Determine the (x, y) coordinate at the center of the cell enclosing the given text.  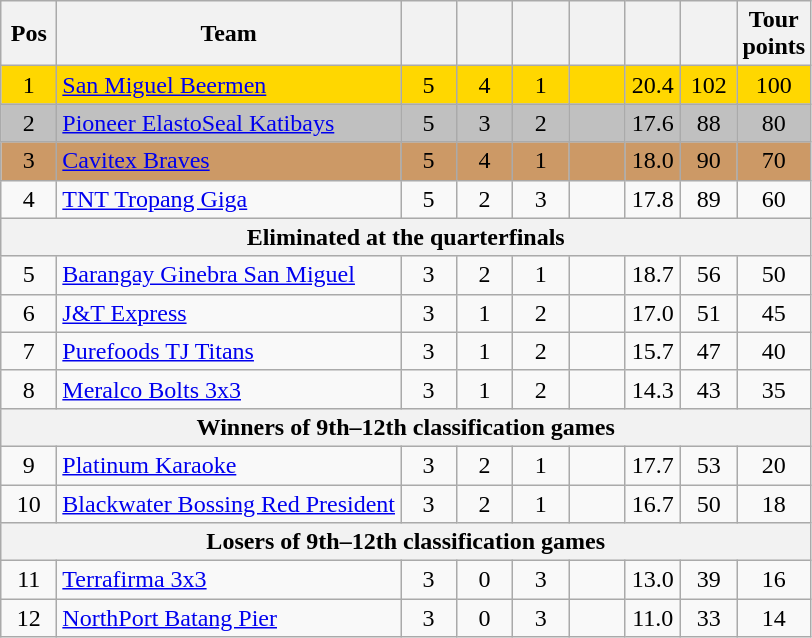
51 (709, 313)
Platinum Karaoke (229, 465)
102 (709, 85)
Meralco Bolts 3x3 (229, 389)
NorthPort Batang Pier (229, 618)
7 (29, 351)
47 (709, 351)
12 (29, 618)
17.6 (653, 123)
90 (709, 161)
11.0 (653, 618)
89 (709, 199)
17.8 (653, 199)
88 (709, 123)
35 (774, 389)
60 (774, 199)
16.7 (653, 503)
Pos (29, 34)
40 (774, 351)
13.0 (653, 580)
TNT Tropang Giga (229, 199)
100 (774, 85)
70 (774, 161)
J&T Express (229, 313)
9 (29, 465)
6 (29, 313)
14.3 (653, 389)
14 (774, 618)
15.7 (653, 351)
Team (229, 34)
16 (774, 580)
18.0 (653, 161)
Purefoods TJ Titans (229, 351)
45 (774, 313)
Losers of 9th–12th classification games (406, 542)
8 (29, 389)
Tour points (774, 34)
18 (774, 503)
56 (709, 275)
Blackwater Bossing Red President (229, 503)
Winners of 9th–12th classification games (406, 427)
80 (774, 123)
17.0 (653, 313)
53 (709, 465)
Cavitex Braves (229, 161)
11 (29, 580)
33 (709, 618)
Eliminated at the quarterfinals (406, 237)
39 (709, 580)
Barangay Ginebra San Miguel (229, 275)
17.7 (653, 465)
18.7 (653, 275)
San Miguel Beermen (229, 85)
20 (774, 465)
10 (29, 503)
43 (709, 389)
Pioneer ElastoSeal Katibays (229, 123)
Terrafirma 3x3 (229, 580)
20.4 (653, 85)
